Output the [x, y] coordinate of the center of the cell containing the given text.  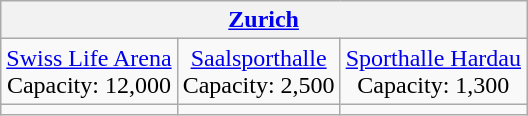
Swiss Life ArenaCapacity: 12,000 [89, 72]
SaalsporthalleCapacity: 2,500 [258, 72]
Zurich [264, 20]
Sporthalle HardauCapacity: 1,300 [433, 72]
